Return (x, y) of the center of cell containing provided text 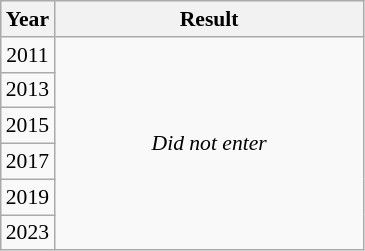
Result (209, 19)
2023 (28, 233)
2017 (28, 162)
2011 (28, 55)
2015 (28, 126)
Year (28, 19)
Did not enter (209, 144)
2019 (28, 197)
2013 (28, 90)
